For the text-containing cell, return its midpoint in [x, y] coordinate format. 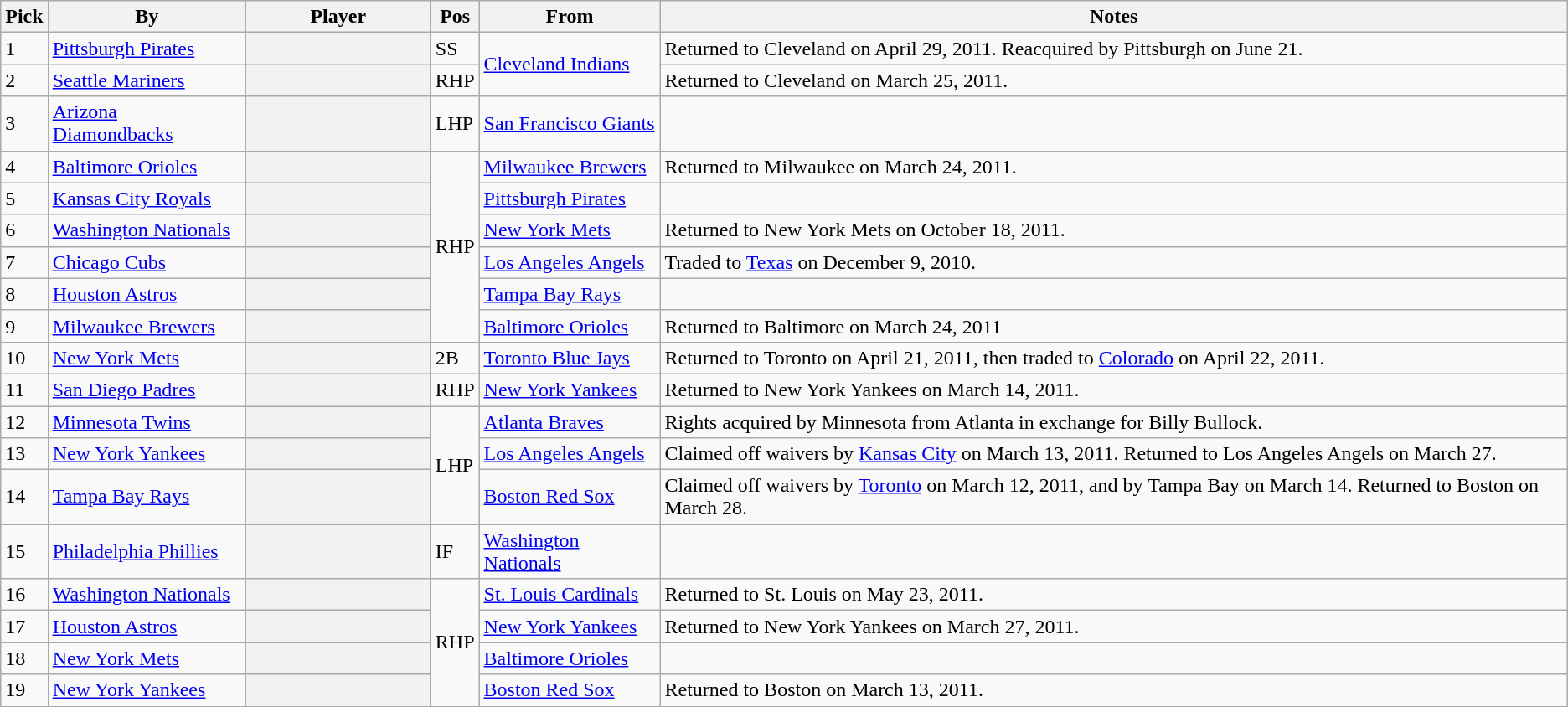
Returned to Toronto on April 21, 2011, then traded to Colorado on April 22, 2011. [1114, 358]
Notes [1114, 17]
Returned to Cleveland on April 29, 2011. Reacquired by Pittsburgh on June 21. [1114, 49]
From [570, 17]
2B [455, 358]
15 [24, 551]
Returned to Baltimore on March 24, 2011 [1114, 326]
Philadelphia Phillies [147, 551]
7 [24, 262]
16 [24, 595]
Minnesota Twins [147, 421]
By [147, 17]
Returned to Cleveland on March 25, 2011. [1114, 80]
Claimed off waivers by Toronto on March 12, 2011, and by Tampa Bay on March 14. Returned to Boston on March 28. [1114, 498]
Claimed off waivers by Kansas City on March 13, 2011. Returned to Los Angeles Angels on March 27. [1114, 454]
4 [24, 167]
Player [338, 17]
14 [24, 498]
8 [24, 294]
2 [24, 80]
Seattle Mariners [147, 80]
13 [24, 454]
11 [24, 390]
San Diego Padres [147, 390]
Returned to New York Yankees on March 14, 2011. [1114, 390]
Toronto Blue Jays [570, 358]
Returned to New York Mets on October 18, 2011. [1114, 230]
10 [24, 358]
Pos [455, 17]
Returned to New York Yankees on March 27, 2011. [1114, 627]
St. Louis Cardinals [570, 595]
Arizona Diamondbacks [147, 124]
18 [24, 658]
1 [24, 49]
12 [24, 421]
Traded to Texas on December 9, 2010. [1114, 262]
Atlanta Braves [570, 421]
Returned to Boston on March 13, 2011. [1114, 690]
9 [24, 326]
Chicago Cubs [147, 262]
Returned to St. Louis on May 23, 2011. [1114, 595]
17 [24, 627]
Kansas City Royals [147, 199]
3 [24, 124]
Cleveland Indians [570, 65]
SS [455, 49]
19 [24, 690]
Rights acquired by Minnesota from Atlanta in exchange for Billy Bullock. [1114, 421]
Returned to Milwaukee on March 24, 2011. [1114, 167]
5 [24, 199]
IF [455, 551]
6 [24, 230]
San Francisco Giants [570, 124]
Pick [24, 17]
